Find where the given text appears and provide that cell's center as [x, y] coordinate. 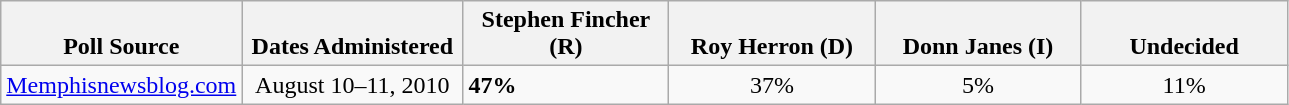
Donn Janes (I) [978, 34]
Memphisnewsblog.com [122, 85]
Roy Herron (D) [772, 34]
37% [772, 85]
11% [1184, 85]
5% [978, 85]
Undecided [1184, 34]
August 10–11, 2010 [352, 85]
47% [566, 85]
Poll Source [122, 34]
Dates Administered [352, 34]
Stephen Fincher (R) [566, 34]
